Locate the cell with the specified text and output its (x, y) center coordinate. 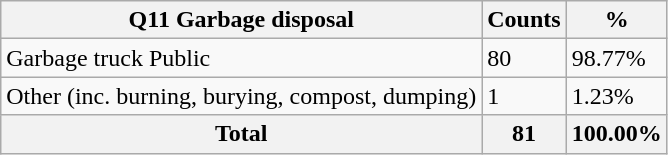
80 (524, 58)
Q11 Garbage disposal (242, 20)
% (616, 20)
Garbage truck Public (242, 58)
Counts (524, 20)
1.23% (616, 96)
98.77% (616, 58)
Total (242, 134)
81 (524, 134)
Other (inc. burning, burying, compost, dumping) (242, 96)
100.00% (616, 134)
1 (524, 96)
